Output the [X, Y] coordinate of the center of the cell containing the given text.  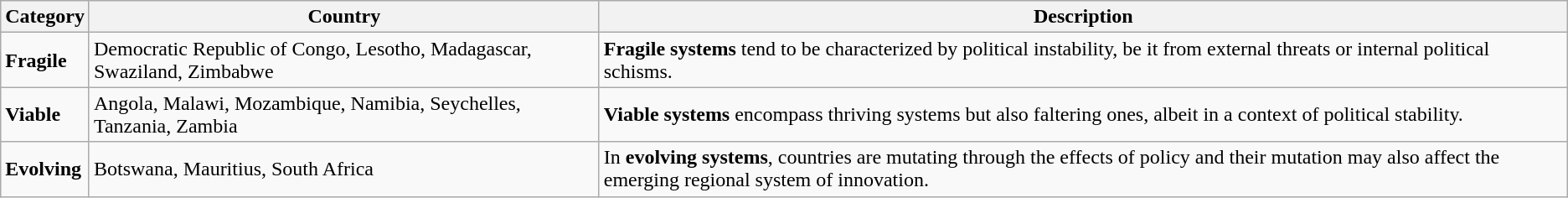
Country [343, 17]
Fragile systems tend to be characterized by political instability, be it from external threats or internal political schisms. [1083, 60]
Category [45, 17]
Evolving [45, 169]
Botswana, Mauritius, South Africa [343, 169]
Democratic Republic of Congo, Lesotho, Madagascar, Swaziland, Zimbabwe [343, 60]
Angola, Malawi, Mozambique, Namibia, Seychelles, Tanzania, Zambia [343, 114]
Viable systems encompass thriving systems but also faltering ones, albeit in a context of political stability. [1083, 114]
Viable [45, 114]
Description [1083, 17]
Fragile [45, 60]
